Locate the cell with the specified text and output its [x, y] center coordinate. 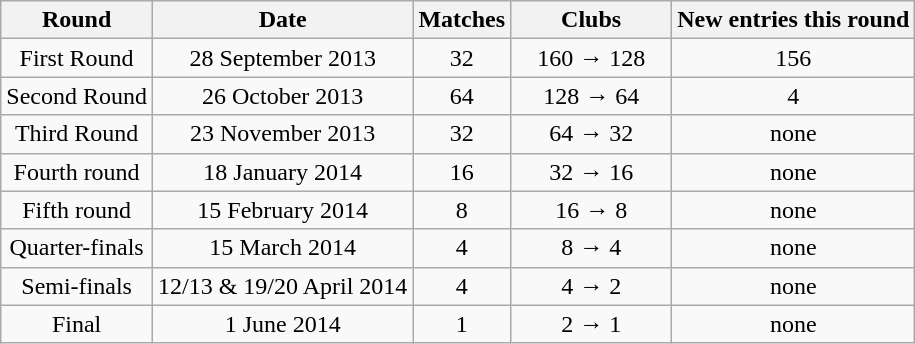
16 [462, 172]
12/13 & 19/20 April 2014 [282, 286]
Final [77, 324]
8 [462, 210]
Matches [462, 20]
18 January 2014 [282, 172]
32 → 16 [592, 172]
160 → 128 [592, 58]
23 November 2013 [282, 134]
Semi-finals [77, 286]
Second Round [77, 96]
Clubs [592, 20]
28 September 2013 [282, 58]
1 [462, 324]
Third Round [77, 134]
128 → 64 [592, 96]
First Round [77, 58]
Date [282, 20]
8 → 4 [592, 248]
64 → 32 [592, 134]
Fifth round [77, 210]
64 [462, 96]
16 → 8 [592, 210]
1 June 2014 [282, 324]
156 [794, 58]
15 February 2014 [282, 210]
Quarter-finals [77, 248]
New entries this round [794, 20]
15 March 2014 [282, 248]
26 October 2013 [282, 96]
2 → 1 [592, 324]
Fourth round [77, 172]
4 → 2 [592, 286]
Round [77, 20]
